Provide the (X, Y) coordinate of the cell's center where the given text is located.  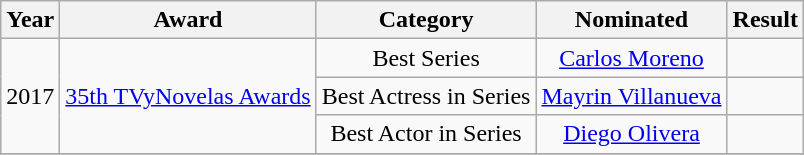
Best Actress in Series (426, 96)
Best Series (426, 58)
Award (188, 20)
Mayrin Villanueva (632, 96)
2017 (30, 96)
Year (30, 20)
Diego Olivera (632, 134)
35th TVyNovelas Awards (188, 96)
Category (426, 20)
Nominated (632, 20)
Carlos Moreno (632, 58)
Best Actor in Series (426, 134)
Result (765, 20)
